Provide the (X, Y) coordinate of the cell's center where the given text is located.  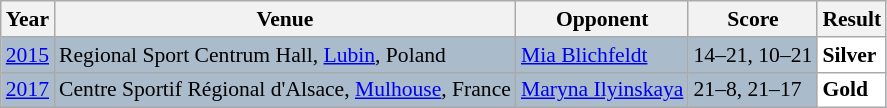
Opponent (602, 19)
Silver (852, 55)
21–8, 21–17 (752, 90)
Score (752, 19)
Maryna Ilyinskaya (602, 90)
Result (852, 19)
2015 (28, 55)
Venue (285, 19)
Centre Sportif Régional d'Alsace, Mulhouse, France (285, 90)
14–21, 10–21 (752, 55)
Gold (852, 90)
Regional Sport Centrum Hall, Lubin, Poland (285, 55)
Mia Blichfeldt (602, 55)
Year (28, 19)
2017 (28, 90)
